Pinpoint the cell where the given text exists, returning its (x, y) midpoint coordinate. 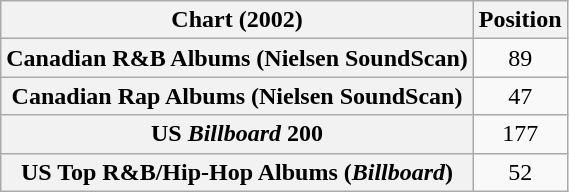
Canadian R&B Albums (Nielsen SoundScan) (238, 58)
47 (520, 96)
US Top R&B/Hip-Hop Albums (Billboard) (238, 172)
US Billboard 200 (238, 134)
Position (520, 20)
Canadian Rap Albums (Nielsen SoundScan) (238, 96)
89 (520, 58)
Chart (2002) (238, 20)
52 (520, 172)
177 (520, 134)
